For the text-containing cell, return its midpoint in (x, y) coordinate format. 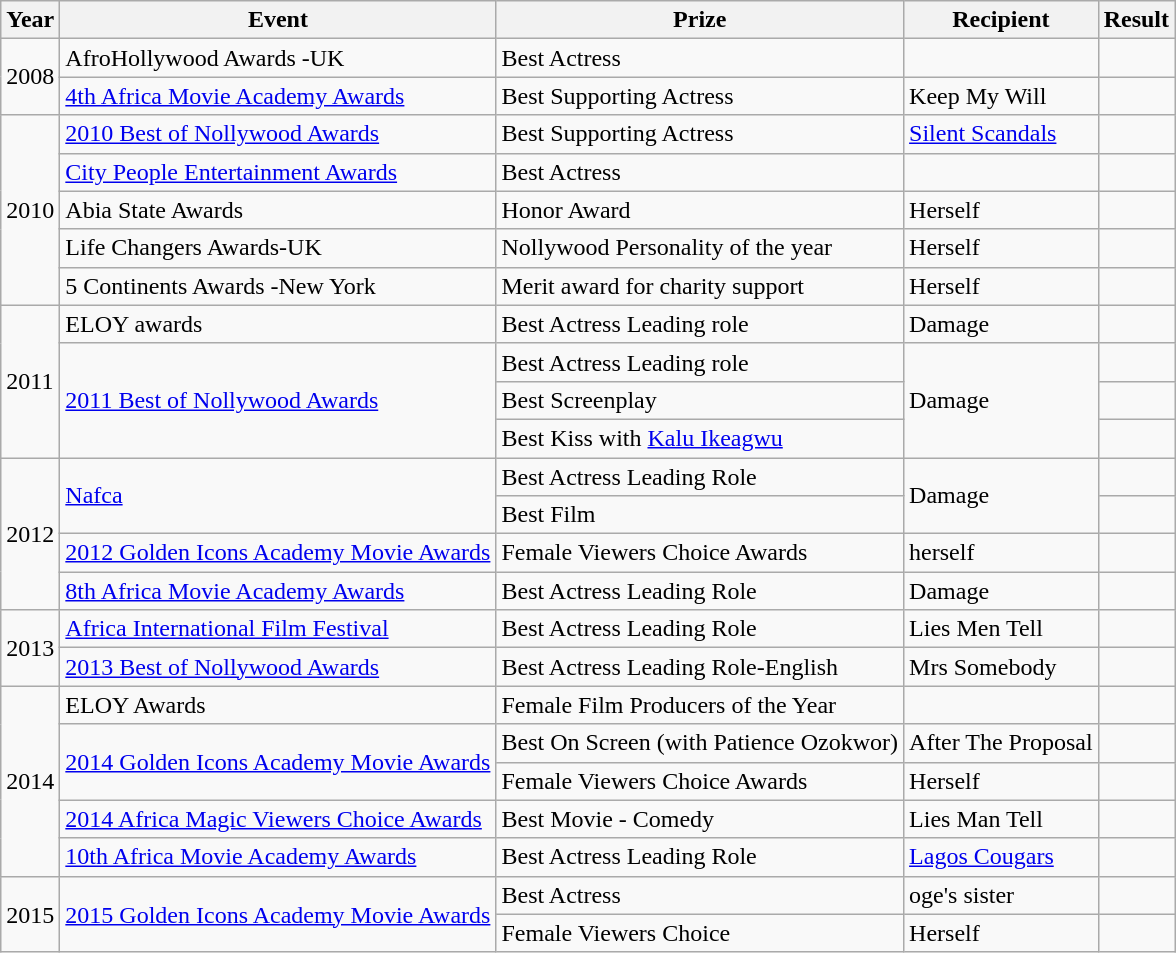
2011 Best of Nollywood Awards (278, 400)
City People Entertainment Awards (278, 172)
Nollywood Personality of the year (700, 248)
4th Africa Movie Academy Awards (278, 96)
2010 (30, 210)
2014 Africa Magic Viewers Choice Awards (278, 819)
2015 Golden Icons Academy Movie Awards (278, 914)
Silent Scandals (1002, 134)
Result (1136, 20)
2012 (30, 534)
Merit award for charity support (700, 286)
Africa International Film Festival (278, 629)
Event (278, 20)
Lies Man Tell (1002, 819)
2012 Golden Icons Academy Movie Awards (278, 553)
2014 Golden Icons Academy Movie Awards (278, 762)
Lagos Cougars (1002, 857)
2014 (30, 781)
2013 (30, 648)
Recipient (1002, 20)
Prize (700, 20)
Mrs Somebody (1002, 667)
herself (1002, 553)
2013 Best of Nollywood Awards (278, 667)
2015 (30, 914)
Best Actress Leading Role-English (700, 667)
Best Film (700, 515)
Lies Men Tell (1002, 629)
ELOY Awards (278, 705)
Nafca (278, 496)
8th Africa Movie Academy Awards (278, 591)
AfroHollywood Awards -UK (278, 58)
2010 Best of Nollywood Awards (278, 134)
oge's sister (1002, 895)
ELOY awards (278, 324)
2008 (30, 77)
5 Continents Awards -New York (278, 286)
Best Screenplay (700, 400)
Abia State Awards (278, 210)
10th Africa Movie Academy Awards (278, 857)
Female Viewers Choice (700, 933)
Female Film Producers of the Year (700, 705)
Best Kiss with Kalu Ikeagwu (700, 438)
Keep My Will (1002, 96)
2011 (30, 381)
Honor Award (700, 210)
Best Movie - Comedy (700, 819)
Life Changers Awards-UK (278, 248)
Year (30, 20)
After The Proposal (1002, 743)
Best On Screen (with Patience Ozokwor) (700, 743)
